Provide the [x, y] coordinate of the cell's center where the given text is located.  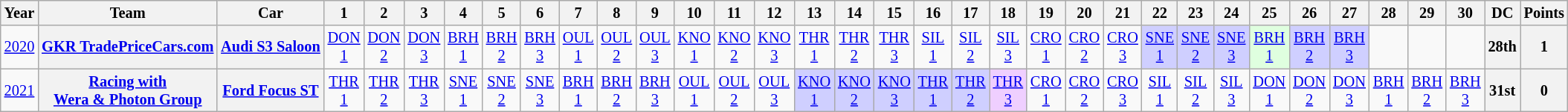
23 [1196, 13]
15 [894, 13]
2020 [19, 47]
29 [1427, 13]
24 [1231, 13]
28th [1503, 47]
30 [1465, 13]
20 [1085, 13]
21 [1123, 13]
17 [970, 13]
2021 [19, 90]
13 [814, 13]
Audi S3 Saloon [271, 47]
9 [655, 13]
3 [424, 13]
27 [1349, 13]
11 [735, 13]
12 [774, 13]
8 [617, 13]
Car [271, 13]
Team [128, 13]
19 [1046, 13]
4 [463, 13]
6 [540, 13]
Ford Focus ST [271, 90]
14 [854, 13]
26 [1309, 13]
10 [694, 13]
2 [384, 13]
25 [1269, 13]
18 [1008, 13]
7 [578, 13]
0 [1544, 90]
31st [1503, 90]
28 [1389, 13]
Racing withWera & Photon Group [128, 90]
DC [1503, 13]
GKR TradePriceCars.com [128, 47]
Points [1544, 13]
5 [502, 13]
Year [19, 13]
22 [1160, 13]
16 [933, 13]
